For the text-containing cell, return its midpoint in (X, Y) coordinate format. 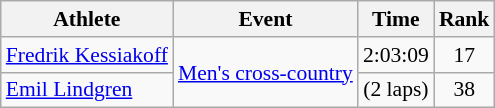
38 (464, 90)
Rank (464, 19)
Men's cross-country (266, 72)
Time (396, 19)
(2 laps) (396, 90)
Athlete (87, 19)
Event (266, 19)
17 (464, 55)
Fredrik Kessiakoff (87, 55)
2:03:09 (396, 55)
Emil Lindgren (87, 90)
